Search for the cell housing the specified text and yield its (x, y) center coordinate. 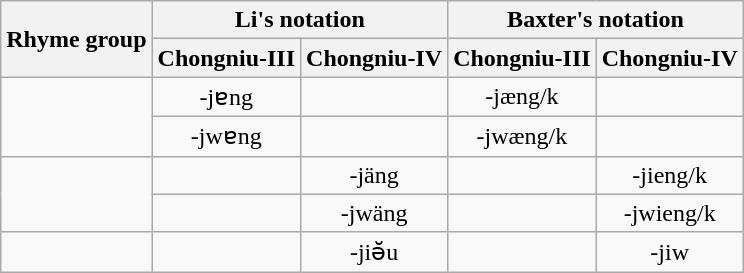
-jiw (670, 252)
-jæng/k (522, 97)
-jwɐng (226, 136)
-jieng/k (670, 175)
-jɐng (226, 97)
-jäng (374, 175)
Li's notation (300, 20)
-jwäng (374, 213)
-jiə̆u (374, 252)
Baxter's notation (596, 20)
-jwæng/k (522, 136)
-jwieng/k (670, 213)
Rhyme group (76, 39)
